Extract the [X, Y] coordinate from the center of the cell holding the provided text.  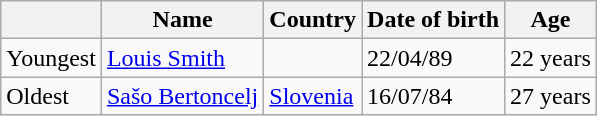
27 years [551, 96]
Country [313, 20]
Slovenia [313, 96]
Age [551, 20]
Oldest [52, 96]
Sašo Bertoncelj [182, 96]
Louis Smith [182, 58]
Youngest [52, 58]
22/04/89 [434, 58]
16/07/84 [434, 96]
Date of birth [434, 20]
22 years [551, 58]
Name [182, 20]
